Pinpoint the cell where the given text exists, returning its [X, Y] midpoint coordinate. 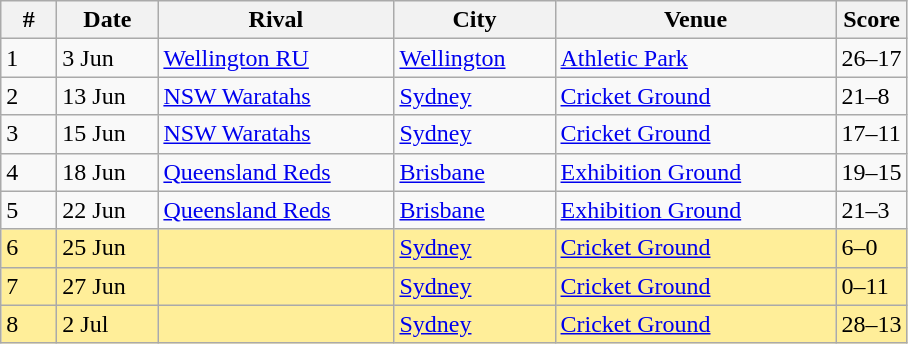
0–11 [872, 286]
2 [29, 96]
Rival [276, 20]
City [474, 20]
15 Jun [108, 134]
7 [29, 286]
4 [29, 172]
# [29, 20]
2 Jul [108, 324]
5 [29, 210]
Wellington RU [276, 58]
6 [29, 248]
Wellington [474, 58]
Score [872, 20]
8 [29, 324]
21–8 [872, 96]
3 [29, 134]
13 Jun [108, 96]
27 Jun [108, 286]
3 Jun [108, 58]
26–17 [872, 58]
1 [29, 58]
19–15 [872, 172]
22 Jun [108, 210]
17–11 [872, 134]
18 Jun [108, 172]
Date [108, 20]
21–3 [872, 210]
25 Jun [108, 248]
Venue [696, 20]
Athletic Park [696, 58]
6–0 [872, 248]
28–13 [872, 324]
